Capture the cell that displays the provided text and extract its (X, Y) central coordinate. 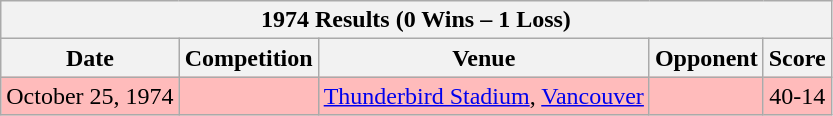
Thunderbird Stadium, Vancouver (484, 96)
Competition (248, 58)
Venue (484, 58)
Score (797, 58)
Date (90, 58)
1974 Results (0 Wins – 1 Loss) (416, 20)
Opponent (706, 58)
October 25, 1974 (90, 96)
40-14 (797, 96)
